Output the (x, y) coordinate of the center of the cell containing the given text.  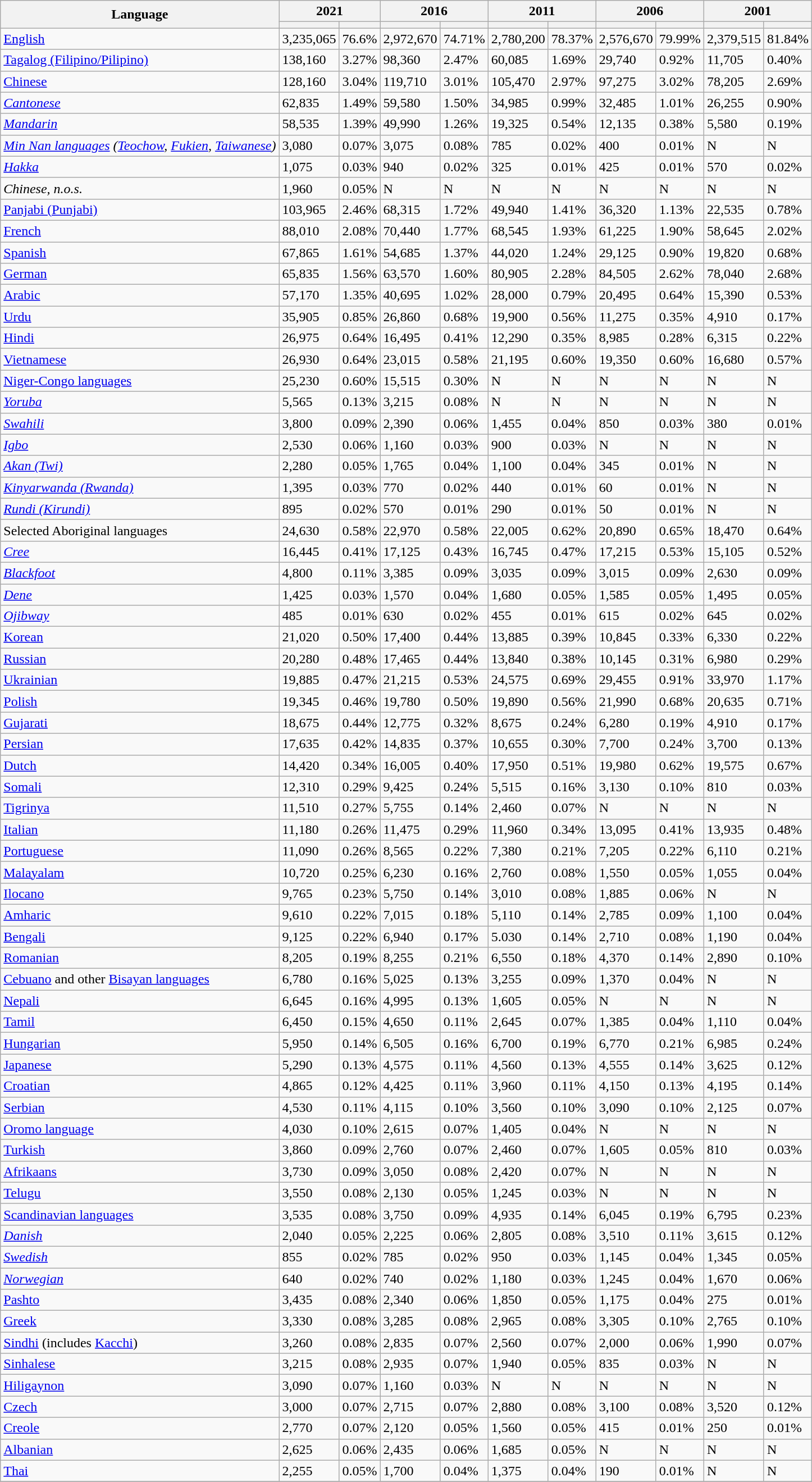
9,125 (309, 936)
Telugu (140, 1193)
5,515 (518, 787)
2,880 (518, 1407)
3,305 (626, 1321)
1.37% (464, 252)
20,280 (309, 659)
0.37% (464, 744)
1.01% (679, 103)
1,145 (626, 1257)
128,160 (309, 81)
2,390 (410, 423)
850 (626, 423)
630 (410, 616)
Panjabi (Punjabi) (140, 209)
900 (518, 445)
29,455 (626, 680)
60 (626, 487)
1.49% (359, 103)
2.08% (359, 231)
10,655 (518, 744)
740 (410, 1279)
0.32% (464, 723)
3,000 (309, 1407)
Greek (140, 1321)
Somali (140, 787)
3,080 (309, 145)
0.27% (359, 808)
2.02% (787, 231)
17,125 (410, 551)
0.69% (572, 680)
2001 (758, 11)
17,950 (518, 765)
9,610 (309, 915)
Urdu (140, 317)
Sindhi (includes Kacchi) (140, 1343)
0.54% (572, 124)
36,320 (626, 209)
88,010 (309, 231)
3,520 (733, 1407)
1,190 (733, 936)
105,470 (518, 81)
6,045 (626, 1214)
2,225 (410, 1235)
65,835 (309, 274)
Albanian (140, 1449)
Dene (140, 595)
2,576,670 (626, 39)
10,845 (626, 637)
Swedish (140, 1257)
11,960 (518, 829)
950 (518, 1257)
250 (733, 1428)
4,555 (626, 1065)
23,015 (410, 359)
Croatian (140, 1086)
63,570 (410, 274)
2,625 (309, 1449)
1.24% (572, 252)
4,995 (410, 1001)
17,215 (626, 551)
17,465 (410, 659)
12,310 (309, 787)
1,550 (626, 872)
Ukrainian (140, 680)
615 (626, 616)
3,050 (410, 1171)
19,350 (626, 359)
26,930 (309, 359)
Blackfoot (140, 573)
French (140, 231)
2,630 (733, 573)
1.35% (359, 295)
6,110 (733, 851)
440 (518, 487)
3,560 (518, 1107)
German (140, 274)
645 (733, 616)
13,840 (518, 659)
6,700 (518, 1043)
2,965 (518, 1321)
68,545 (518, 231)
Gujarati (140, 723)
Danish (140, 1235)
2.28% (572, 274)
1,375 (518, 1471)
15,390 (733, 295)
3,730 (309, 1171)
79.99% (679, 39)
1,585 (626, 595)
7,700 (626, 744)
119,710 (410, 81)
11,180 (309, 829)
1,670 (733, 1279)
50 (626, 509)
1.39% (359, 124)
895 (309, 509)
1.77% (464, 231)
5,580 (733, 124)
20,890 (626, 530)
19,890 (518, 701)
2,785 (626, 915)
4,575 (410, 1065)
Tagalog (Filipino/Pilipino) (140, 60)
70,440 (410, 231)
1.72% (464, 209)
19,345 (309, 701)
3,435 (309, 1300)
5,565 (309, 402)
Hakka (140, 167)
Dutch (140, 765)
8,675 (518, 723)
6,795 (733, 1214)
4,800 (309, 573)
1,175 (626, 1300)
1,700 (410, 1471)
2,125 (733, 1107)
Turkish (140, 1150)
12,290 (518, 338)
Tigrinya (140, 808)
17,400 (410, 637)
1.26% (464, 124)
Czech (140, 1407)
3,625 (733, 1065)
1.50% (464, 103)
Hungarian (140, 1043)
5,755 (410, 808)
2.69% (787, 81)
16,445 (309, 551)
6,450 (309, 1022)
Rundi (Kirundi) (140, 509)
Nepali (140, 1001)
Vietnamese (140, 359)
Swahili (140, 423)
1,685 (518, 1449)
57,170 (309, 295)
Chinese, n.o.s. (140, 188)
Niger-Congo languages (140, 381)
84,505 (626, 274)
29,125 (626, 252)
4,150 (626, 1086)
11,090 (309, 851)
2,560 (518, 1343)
Pashto (140, 1300)
Cantonese (140, 103)
12,775 (410, 723)
Min Nan languages (Teochow, Fukien, Taiwanese) (140, 145)
Italian (140, 829)
67,865 (309, 252)
16,495 (410, 338)
Oromo language (140, 1129)
1,110 (733, 1022)
3,010 (518, 893)
8,985 (626, 338)
34,985 (518, 103)
18,675 (309, 723)
Ojibway (140, 616)
98,360 (410, 60)
58,535 (309, 124)
Tamil (140, 1022)
25,230 (309, 381)
1,850 (518, 1300)
6,980 (733, 659)
14,835 (410, 744)
5.030 (518, 936)
0.51% (572, 765)
103,965 (309, 209)
2,935 (410, 1364)
3,330 (309, 1321)
3,385 (410, 573)
1.17% (787, 680)
2,715 (410, 1407)
Hindi (140, 338)
4,650 (410, 1022)
0.43% (464, 551)
49,940 (518, 209)
Mandarin (140, 124)
1,560 (518, 1428)
2,770 (309, 1428)
3,100 (626, 1407)
Arabic (140, 295)
5,950 (309, 1043)
1.13% (679, 209)
19,885 (309, 680)
3.02% (679, 81)
21,195 (518, 359)
138,160 (309, 60)
1,395 (309, 487)
2,120 (410, 1428)
2,340 (410, 1300)
74.71% (464, 39)
2.46% (359, 209)
0.91% (679, 680)
0.79% (572, 295)
1,570 (410, 595)
Malayalam (140, 872)
8,565 (410, 851)
58,645 (733, 231)
97,275 (626, 81)
14,420 (309, 765)
8,255 (410, 958)
59,580 (410, 103)
19,325 (518, 124)
10,145 (626, 659)
2,805 (518, 1235)
4,195 (733, 1086)
3,260 (309, 1343)
4,370 (626, 958)
2,835 (410, 1343)
1,940 (518, 1364)
6,770 (626, 1043)
3,750 (410, 1214)
32,485 (626, 103)
78,040 (733, 274)
3,235,065 (309, 39)
Bengali (140, 936)
1,075 (309, 167)
12,135 (626, 124)
855 (309, 1257)
1.93% (572, 231)
2,645 (518, 1022)
6,230 (410, 872)
29,740 (626, 60)
Thai (140, 1471)
Korean (140, 637)
Creole (140, 1428)
835 (626, 1364)
2,379,515 (733, 39)
15,515 (410, 381)
4,560 (518, 1065)
3.27% (359, 60)
3.01% (464, 81)
4,030 (309, 1129)
3,255 (518, 979)
16,745 (518, 551)
Portuguese (140, 851)
33,970 (733, 680)
3.04% (359, 81)
Persian (140, 744)
2.47% (464, 60)
78,205 (733, 81)
1.61% (359, 252)
2.68% (787, 274)
62,835 (309, 103)
380 (733, 423)
2.97% (572, 81)
1,055 (733, 872)
0.15% (359, 1022)
0.78% (787, 209)
54,685 (410, 252)
Russian (140, 659)
3,800 (309, 423)
2.62% (679, 274)
Ilocano (140, 893)
7,380 (518, 851)
21,215 (410, 680)
20,635 (733, 701)
1,680 (518, 595)
2,040 (309, 1235)
24,575 (518, 680)
6,985 (733, 1043)
Kinyarwanda (Rwanda) (140, 487)
5,750 (410, 893)
1,960 (309, 188)
5,025 (410, 979)
640 (309, 1279)
2,765 (733, 1321)
21,020 (309, 637)
Amharic (140, 915)
3,550 (309, 1193)
1,885 (626, 893)
19,780 (410, 701)
1,405 (518, 1129)
22,535 (733, 209)
770 (410, 487)
81.84% (787, 39)
275 (733, 1300)
2,710 (626, 936)
2,435 (410, 1449)
2,280 (309, 466)
290 (518, 509)
1,765 (410, 466)
English (140, 39)
1,385 (626, 1022)
3,615 (733, 1235)
1.69% (572, 60)
2,420 (518, 1171)
Language (140, 15)
Serbian (140, 1107)
Norwegian (140, 1279)
16,005 (410, 765)
11,510 (309, 808)
2021 (330, 11)
60,085 (518, 60)
1,345 (733, 1257)
13,935 (733, 829)
3,960 (518, 1086)
5,290 (309, 1065)
0.71% (787, 701)
Cree (140, 551)
18,470 (733, 530)
44,020 (518, 252)
1,495 (733, 595)
3,535 (309, 1214)
Scandinavian languages (140, 1214)
21,990 (626, 701)
Selected Aboriginal languages (140, 530)
16,680 (733, 359)
9,425 (410, 787)
Igbo (140, 445)
19,575 (733, 765)
Hiligaynon (140, 1385)
2,255 (309, 1471)
2011 (542, 11)
415 (626, 1428)
19,900 (518, 317)
0.25% (359, 872)
19,980 (626, 765)
80,905 (518, 274)
15,105 (733, 551)
Afrikaans (140, 1171)
0.65% (679, 530)
6,280 (626, 723)
2,890 (733, 958)
40,695 (410, 295)
11,275 (626, 317)
425 (626, 167)
2006 (650, 11)
1,180 (518, 1279)
7,205 (626, 851)
3,035 (518, 573)
455 (518, 616)
1.41% (572, 209)
13,885 (518, 637)
4,935 (518, 1214)
9,765 (309, 893)
Chinese (140, 81)
2,000 (626, 1343)
61,225 (626, 231)
4,865 (309, 1086)
1,370 (626, 979)
11,475 (410, 829)
1,455 (518, 423)
485 (309, 616)
Yoruba (140, 402)
28,000 (518, 295)
0.28% (679, 338)
20,495 (626, 295)
3,285 (410, 1321)
3,510 (626, 1235)
68,315 (410, 209)
Japanese (140, 1065)
78.37% (572, 39)
3,700 (733, 744)
35,905 (309, 317)
0.42% (359, 744)
17,635 (309, 744)
2,530 (309, 445)
Sinhalese (140, 1364)
24,630 (309, 530)
Polish (140, 701)
0.46% (359, 701)
5,110 (518, 915)
4,530 (309, 1107)
26,860 (410, 317)
190 (626, 1471)
6,780 (309, 979)
3,130 (626, 787)
6,940 (410, 936)
22,970 (410, 530)
6,315 (733, 338)
0.67% (787, 765)
3,860 (309, 1150)
6,550 (518, 958)
76.6% (359, 39)
4,425 (410, 1086)
1.02% (464, 295)
Spanish (140, 252)
0.99% (572, 103)
0.33% (679, 637)
7,015 (410, 915)
0.31% (679, 659)
0.39% (572, 637)
2,780,200 (518, 39)
2,972,670 (410, 39)
Cebuano and other Bisayan languages (140, 979)
26,255 (733, 103)
2016 (434, 11)
2,130 (410, 1193)
325 (518, 167)
13,095 (626, 829)
1.56% (359, 274)
400 (626, 145)
4,115 (410, 1107)
1.60% (464, 274)
19,820 (733, 252)
49,990 (410, 124)
3,015 (626, 573)
1,425 (309, 595)
26,975 (309, 338)
8,205 (309, 958)
0.85% (359, 317)
6,330 (733, 637)
1,990 (733, 1343)
6,505 (410, 1043)
2,615 (410, 1129)
0.92% (679, 60)
1.90% (679, 231)
Romanian (140, 958)
10,720 (309, 872)
0.57% (787, 359)
6,645 (309, 1001)
345 (626, 466)
940 (410, 167)
11,705 (733, 60)
Akan (Twi) (140, 466)
0.52% (787, 551)
22,005 (518, 530)
3,075 (410, 145)
